Return the [X, Y] coordinate for the center point of the cell that contains the specified text.  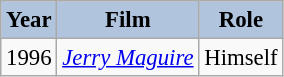
Himself [241, 58]
Role [241, 20]
Year [29, 20]
Jerry Maguire [128, 58]
1996 [29, 58]
Film [128, 20]
